Output the (X, Y) coordinate of the center of the cell containing the given text.  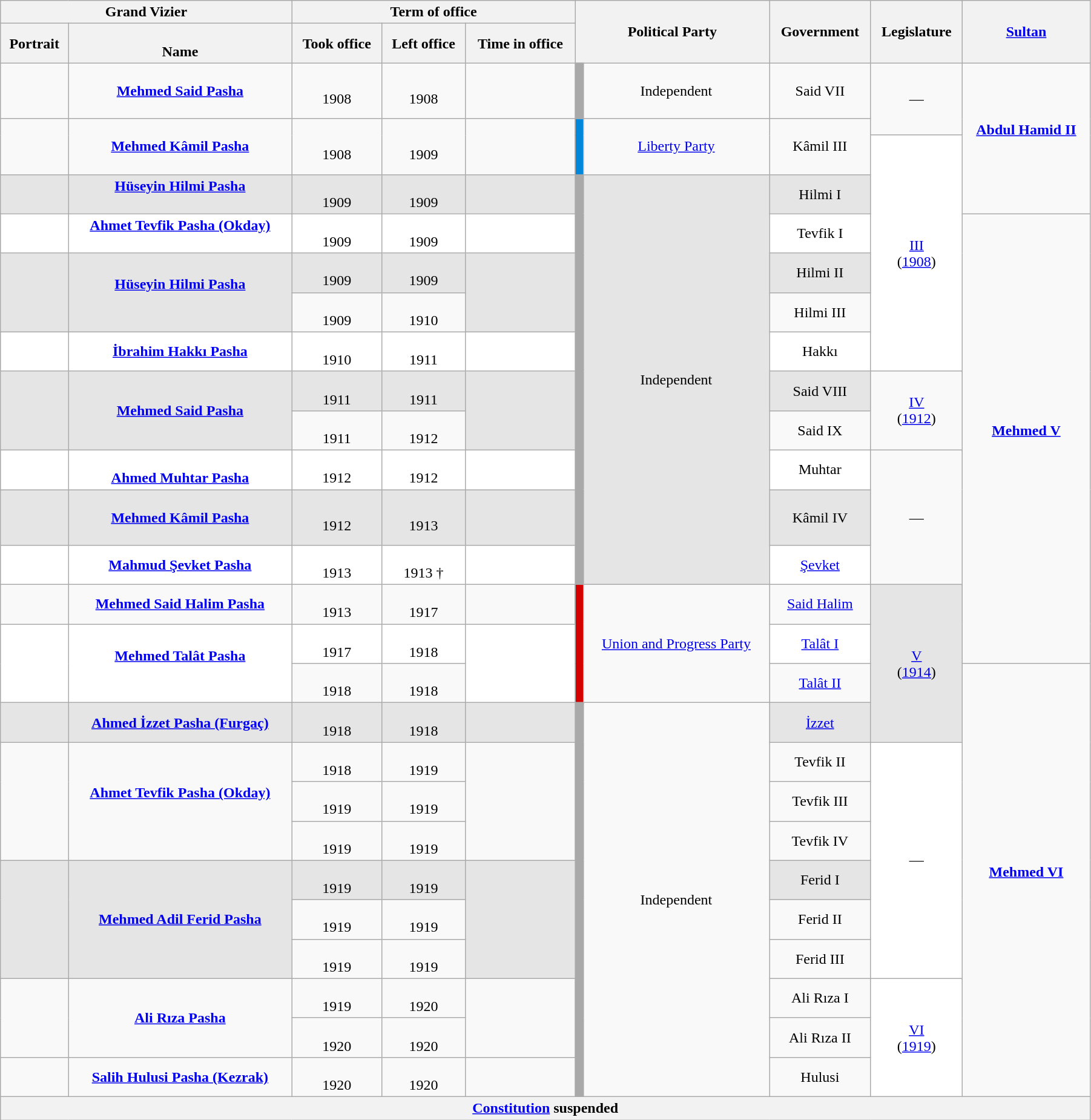
Time in office (521, 44)
Ahmed İzzet Pasha (Furgaç) (180, 723)
Talât I (820, 644)
İzzet (820, 723)
Ali Rıza Pasha (180, 1018)
V(1914) (917, 664)
Kâmil IV (820, 517)
Hilmi III (820, 312)
Said IX (820, 430)
Left office (423, 44)
Ferid II (820, 919)
Government (820, 31)
Ferid I (820, 880)
Took office (337, 44)
Said VII (820, 91)
Term of office (433, 12)
III(1908) (917, 253)
VI(1919) (917, 1038)
Şevket (820, 565)
Name (180, 44)
Hakkı (820, 351)
Ali Rıza II (820, 1038)
Legislature (917, 31)
Mehmed VI (1027, 880)
Hilmi II (820, 272)
IV(1912) (917, 410)
Sultan (1027, 31)
Ahmed Muhtar Pasha (180, 470)
Mehmed V (1027, 438)
Ferid III (820, 959)
Mahmud Şevket Pasha (180, 565)
Tevfik II (820, 762)
Said Halim (820, 604)
Ali Rıza I (820, 998)
Hilmi I (820, 194)
İbrahim Hakkı Pasha (180, 351)
Constitution suspended (545, 1108)
Grand Vizier (147, 12)
Tevfik I (820, 234)
Kâmil III (820, 147)
Hulusi (820, 1076)
Mehmed Said Halim Pasha (180, 604)
Mehmed Adil Ferid Pasha (180, 919)
Abdul Hamid II (1027, 138)
Said VIII (820, 391)
1913 † (423, 565)
Portrait (35, 44)
Mehmed Talât Pasha (180, 664)
Political Party (672, 31)
Liberty Party (676, 147)
Tevfik III (820, 802)
Salih Hulusi Pasha (Kezrak) (180, 1076)
Tevfik IV (820, 840)
Muhtar (820, 470)
Talât II (820, 683)
Union and Progress Party (676, 644)
